Pinpoint the cell where the given text exists, returning its (X, Y) midpoint coordinate. 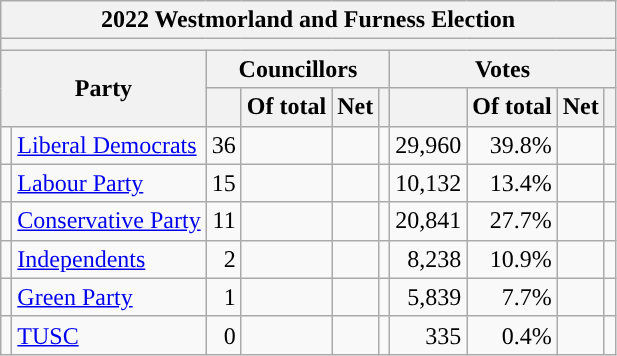
10,132 (428, 183)
29,960 (428, 145)
TUSC (109, 335)
0 (224, 335)
Independents (109, 259)
2 (224, 259)
2022 Westmorland and Furness Election (308, 20)
20,841 (428, 221)
Green Party (109, 297)
39.8% (512, 145)
5,839 (428, 297)
13.4% (512, 183)
Conservative Party (109, 221)
27.7% (512, 221)
7.7% (512, 297)
335 (428, 335)
1 (224, 297)
11 (224, 221)
36 (224, 145)
15 (224, 183)
8,238 (428, 259)
Labour Party (109, 183)
Votes (503, 69)
Councillors (298, 69)
Party (104, 88)
Liberal Democrats (109, 145)
10.9% (512, 259)
0.4% (512, 335)
